Provide the (x, y) coordinate of the cell's center where the given text is located.  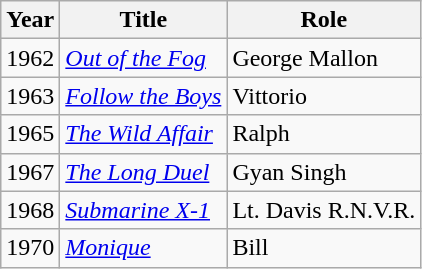
The Long Duel (144, 172)
1968 (30, 210)
1965 (30, 134)
George Mallon (324, 58)
Bill (324, 248)
Role (324, 20)
Title (144, 20)
Vittorio (324, 96)
Ralph (324, 134)
Monique (144, 248)
Out of the Fog (144, 58)
The Wild Affair (144, 134)
Submarine X-1 (144, 210)
Follow the Boys (144, 96)
Lt. Davis R.N.V.R. (324, 210)
1962 (30, 58)
1963 (30, 96)
Gyan Singh (324, 172)
1967 (30, 172)
Year (30, 20)
1970 (30, 248)
